Provide the (X, Y) coordinate of the cell's center where the given text is located.  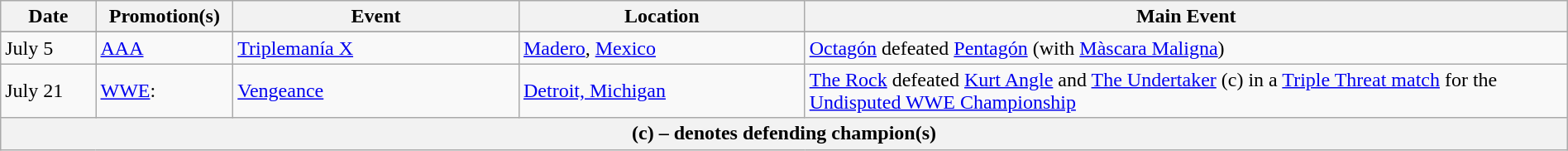
July 21 (48, 91)
July 5 (48, 48)
WWE: (165, 91)
Triplemanía X (376, 48)
(c) – denotes defending champion(s) (784, 134)
Date (48, 17)
Detroit, Michigan (662, 91)
Madero, Mexico (662, 48)
Vengeance (376, 91)
Location (662, 17)
Octagón defeated Pentagón (with Màscara Maligna) (1186, 48)
Promotion(s) (165, 17)
Main Event (1186, 17)
Event (376, 17)
The Rock defeated Kurt Angle and The Undertaker (c) in a Triple Threat match for the Undisputed WWE Championship (1186, 91)
AAA (165, 48)
